Output the [X, Y] coordinate of the center of the cell containing the given text.  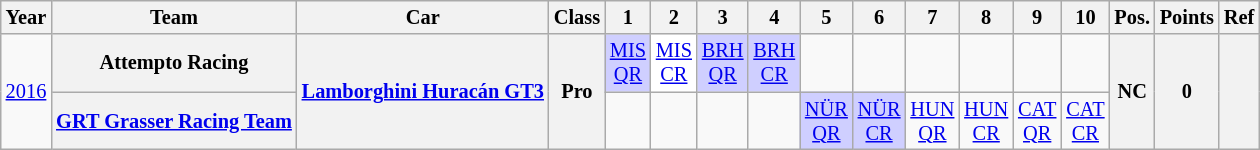
1 [628, 17]
BRHCR [774, 63]
Class [577, 17]
2016 [26, 92]
NC [1132, 92]
MISCR [674, 63]
CATQR [1037, 121]
HUNQR [932, 121]
Year [26, 17]
0 [1187, 92]
10 [1085, 17]
Attempto Racing [174, 63]
Car [423, 17]
BRHQR [723, 63]
4 [774, 17]
5 [826, 17]
8 [986, 17]
2 [674, 17]
CATCR [1085, 121]
NÜRCR [880, 121]
GRT Grasser Racing Team [174, 121]
Pro [577, 92]
3 [723, 17]
HUNCR [986, 121]
Pos. [1132, 17]
MISQR [628, 63]
7 [932, 17]
Lamborghini Huracán GT3 [423, 92]
9 [1037, 17]
Points [1187, 17]
Ref [1239, 17]
Team [174, 17]
NÜRQR [826, 121]
6 [880, 17]
